Determine the (X, Y) coordinate at the center of the cell enclosing the given text.  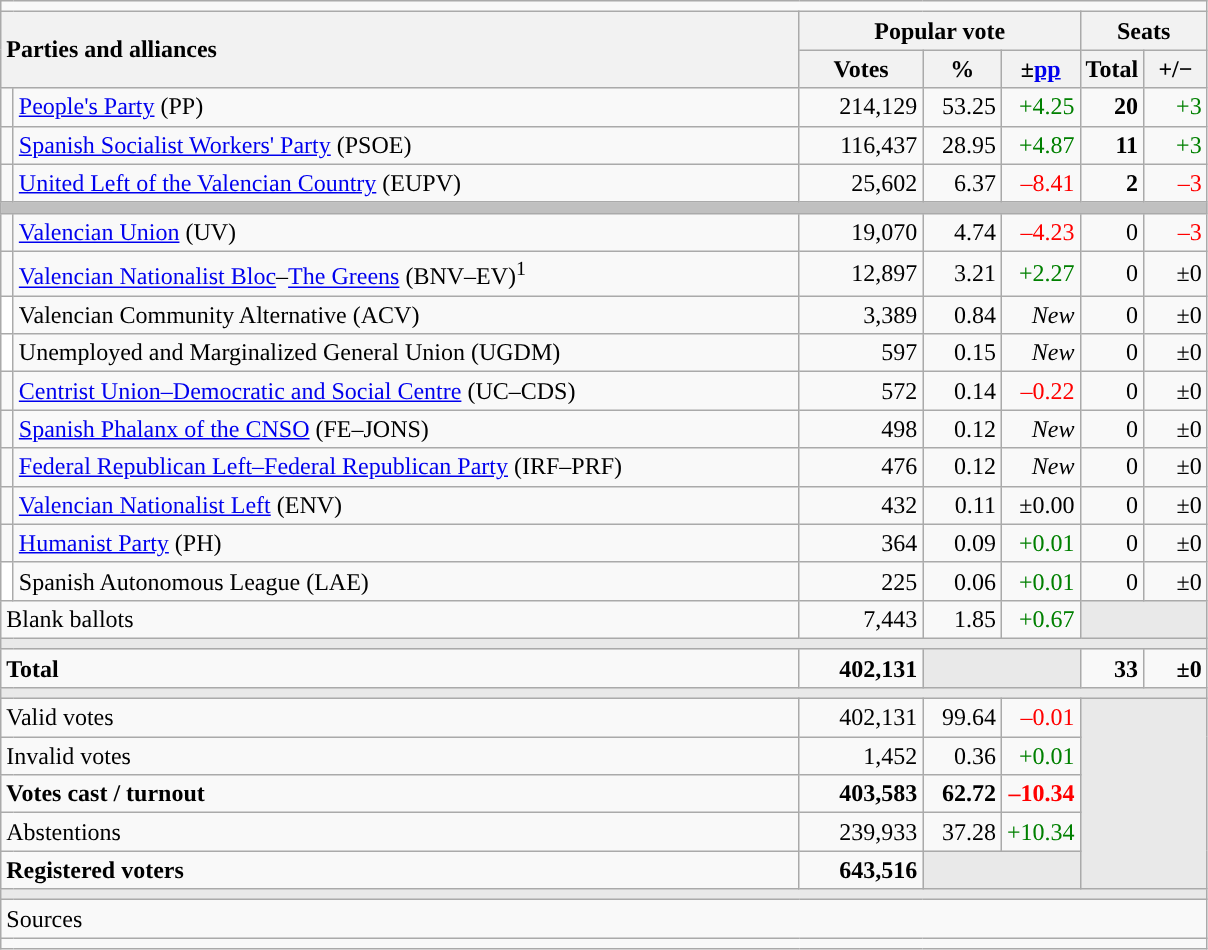
116,437 (861, 145)
+4.87 (1040, 145)
+0.67 (1040, 619)
–4.23 (1040, 232)
Centrist Union–Democratic and Social Centre (UC–CDS) (406, 391)
–0.22 (1040, 391)
53.25 (962, 107)
+2.27 (1040, 274)
6.37 (962, 183)
Federal Republican Left–Federal Republican Party (IRF–PRF) (406, 467)
20 (1112, 107)
Seats (1144, 31)
239,933 (861, 832)
2 (1112, 183)
643,516 (861, 870)
Popular vote (940, 31)
3,389 (861, 315)
Valid votes (400, 718)
+/− (1176, 69)
0.84 (962, 315)
3.21 (962, 274)
+10.34 (1040, 832)
–10.34 (1040, 794)
0.15 (962, 353)
United Left of the Valencian Country (EUPV) (406, 183)
Parties and alliances (400, 50)
Spanish Socialist Workers' Party (PSOE) (406, 145)
Abstentions (400, 832)
Votes cast / turnout (400, 794)
Blank ballots (400, 619)
225 (861, 581)
Votes (861, 69)
Valencian Nationalist Bloc–The Greens (BNV–EV)1 (406, 274)
Spanish Phalanx of the CNSO (FE–JONS) (406, 429)
±pp (1040, 69)
33 (1112, 668)
11 (1112, 145)
Sources (604, 919)
% (962, 69)
572 (861, 391)
Valencian Union (UV) (406, 232)
0.36 (962, 756)
Valencian Nationalist Left (ENV) (406, 505)
62.72 (962, 794)
432 (861, 505)
498 (861, 429)
7,443 (861, 619)
0.06 (962, 581)
Valencian Community Alternative (ACV) (406, 315)
99.64 (962, 718)
597 (861, 353)
364 (861, 543)
0.09 (962, 543)
1.85 (962, 619)
Invalid votes (400, 756)
1,452 (861, 756)
0.11 (962, 505)
19,070 (861, 232)
Registered voters (400, 870)
Unemployed and Marginalized General Union (UGDM) (406, 353)
12,897 (861, 274)
4.74 (962, 232)
±0.00 (1040, 505)
Spanish Autonomous League (LAE) (406, 581)
–8.41 (1040, 183)
37.28 (962, 832)
People's Party (PP) (406, 107)
476 (861, 467)
0.14 (962, 391)
–0.01 (1040, 718)
28.95 (962, 145)
Humanist Party (PH) (406, 543)
25,602 (861, 183)
403,583 (861, 794)
+4.25 (1040, 107)
214,129 (861, 107)
